For the text-containing cell, return its midpoint in (X, Y) coordinate format. 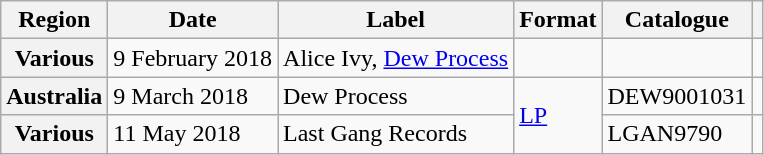
Dew Process (396, 96)
DEW9001031 (677, 96)
9 March 2018 (193, 96)
Last Gang Records (396, 134)
11 May 2018 (193, 134)
Catalogue (677, 20)
Label (396, 20)
Format (558, 20)
9 February 2018 (193, 58)
Australia (54, 96)
LP (558, 115)
Alice Ivy, Dew Process (396, 58)
Date (193, 20)
LGAN9790 (677, 134)
Region (54, 20)
